Determine the [x, y] coordinate at the center of the cell enclosing the given text.  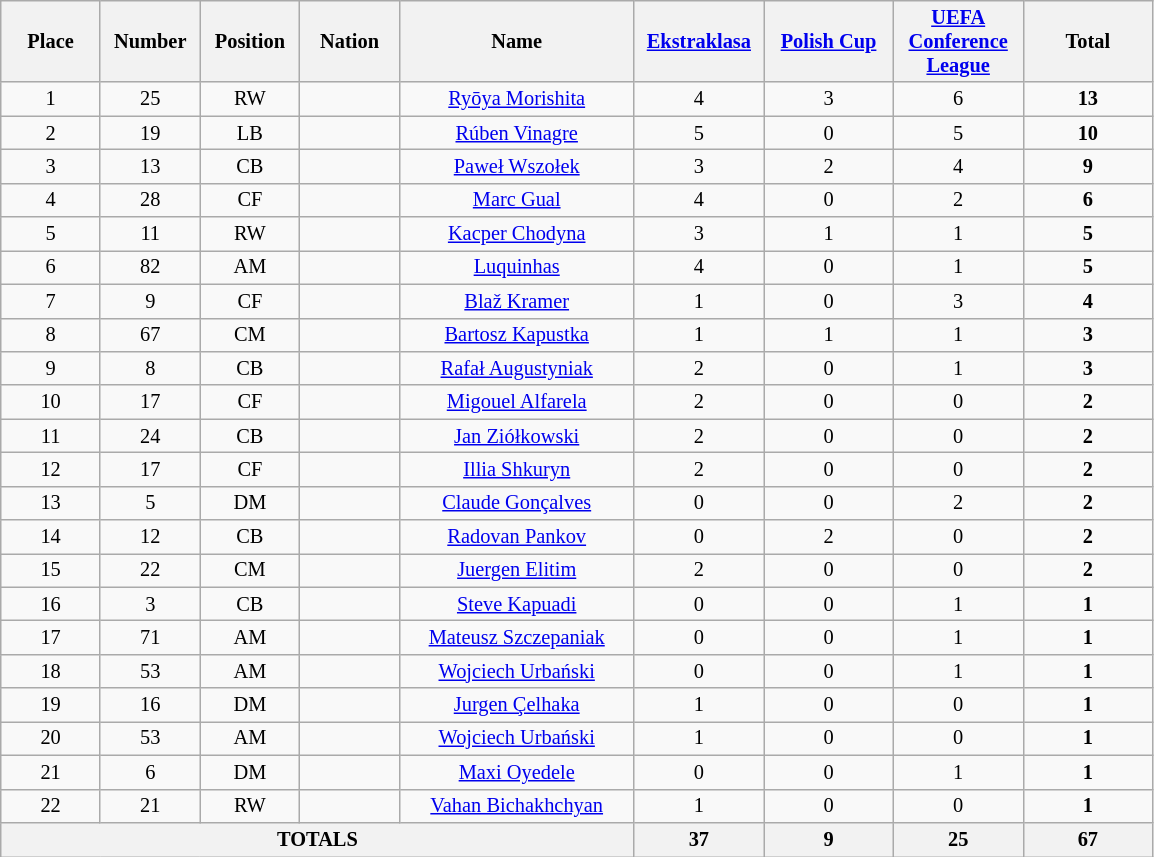
15 [51, 570]
Maxi Oyedele [516, 772]
TOTALS [318, 839]
Mateusz Szczepaniak [516, 637]
Jan Ziółkowski [516, 436]
Kacper Chodyna [516, 234]
Bartosz Kapustka [516, 335]
Claude Gonçalves [516, 503]
7 [51, 301]
Nation [350, 41]
Position [250, 41]
Rúben Vinagre [516, 133]
Radovan Pankov [516, 537]
Blaž Kramer [516, 301]
24 [150, 436]
Place [51, 41]
Paweł Wszołek [516, 166]
Migouel Alfarela [516, 402]
Illia Shkuryn [516, 469]
37 [699, 839]
LB [250, 133]
Ekstraklasa [699, 41]
Juergen Elitim [516, 570]
Steve Kapuadi [516, 604]
Marc Gual [516, 200]
Total [1088, 41]
28 [150, 200]
82 [150, 267]
Ryōya Morishita [516, 99]
Number [150, 41]
Name [516, 41]
Luquinhas [516, 267]
71 [150, 637]
20 [51, 738]
Rafał Augustyniak [516, 368]
Vahan Bichakhchyan [516, 806]
18 [51, 671]
UEFA Conference League [958, 41]
14 [51, 537]
Jurgen Çelhaka [516, 705]
Polish Cup [829, 41]
